Return the [x, y] coordinate for the center point of the cell that contains the specified text.  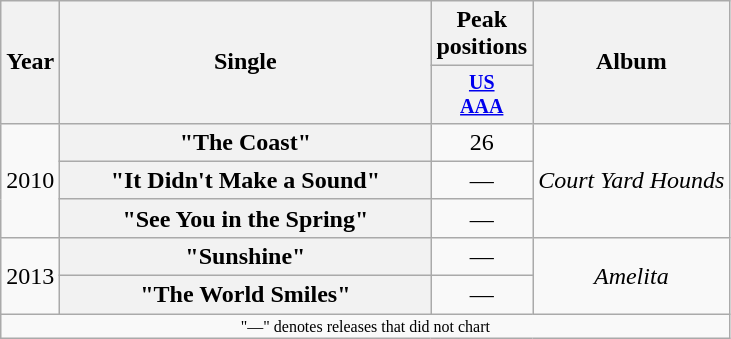
"Sunshine" [246, 256]
Amelita [632, 275]
"See You in the Spring" [246, 218]
Peak positions [482, 34]
"The Coast" [246, 142]
USAAA [482, 94]
"The World Smiles" [246, 295]
2013 [30, 275]
"It Didn't Make a Sound" [246, 180]
Single [246, 62]
26 [482, 142]
Court Yard Hounds [632, 180]
Year [30, 62]
Album [632, 62]
"—" denotes releases that did not chart [366, 326]
2010 [30, 180]
